Pinpoint the cell where the given text exists, returning its (X, Y) midpoint coordinate. 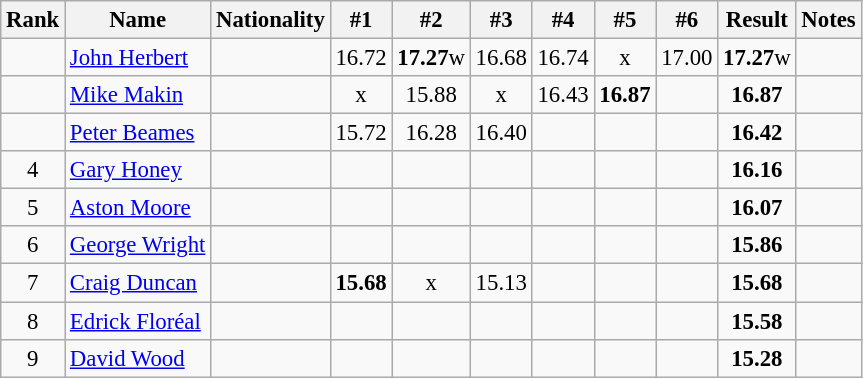
15.86 (757, 245)
Notes (828, 20)
17.00 (687, 58)
Gary Honey (138, 170)
#2 (431, 20)
15.72 (361, 133)
David Wood (138, 358)
16.68 (501, 58)
Aston Moore (138, 208)
Nationality (270, 20)
4 (33, 170)
Craig Duncan (138, 283)
#4 (563, 20)
#1 (361, 20)
#3 (501, 20)
Result (757, 20)
16.43 (563, 95)
7 (33, 283)
15.58 (757, 321)
#6 (687, 20)
16.28 (431, 133)
16.16 (757, 170)
Peter Beames (138, 133)
8 (33, 321)
Rank (33, 20)
5 (33, 208)
George Wright (138, 245)
15.28 (757, 358)
16.42 (757, 133)
16.72 (361, 58)
Name (138, 20)
15.88 (431, 95)
John Herbert (138, 58)
Edrick Floréal (138, 321)
Mike Makin (138, 95)
16.07 (757, 208)
16.40 (501, 133)
15.13 (501, 283)
9 (33, 358)
16.74 (563, 58)
#5 (625, 20)
6 (33, 245)
